Return the [X, Y] coordinate for the center point of the cell that contains the specified text.  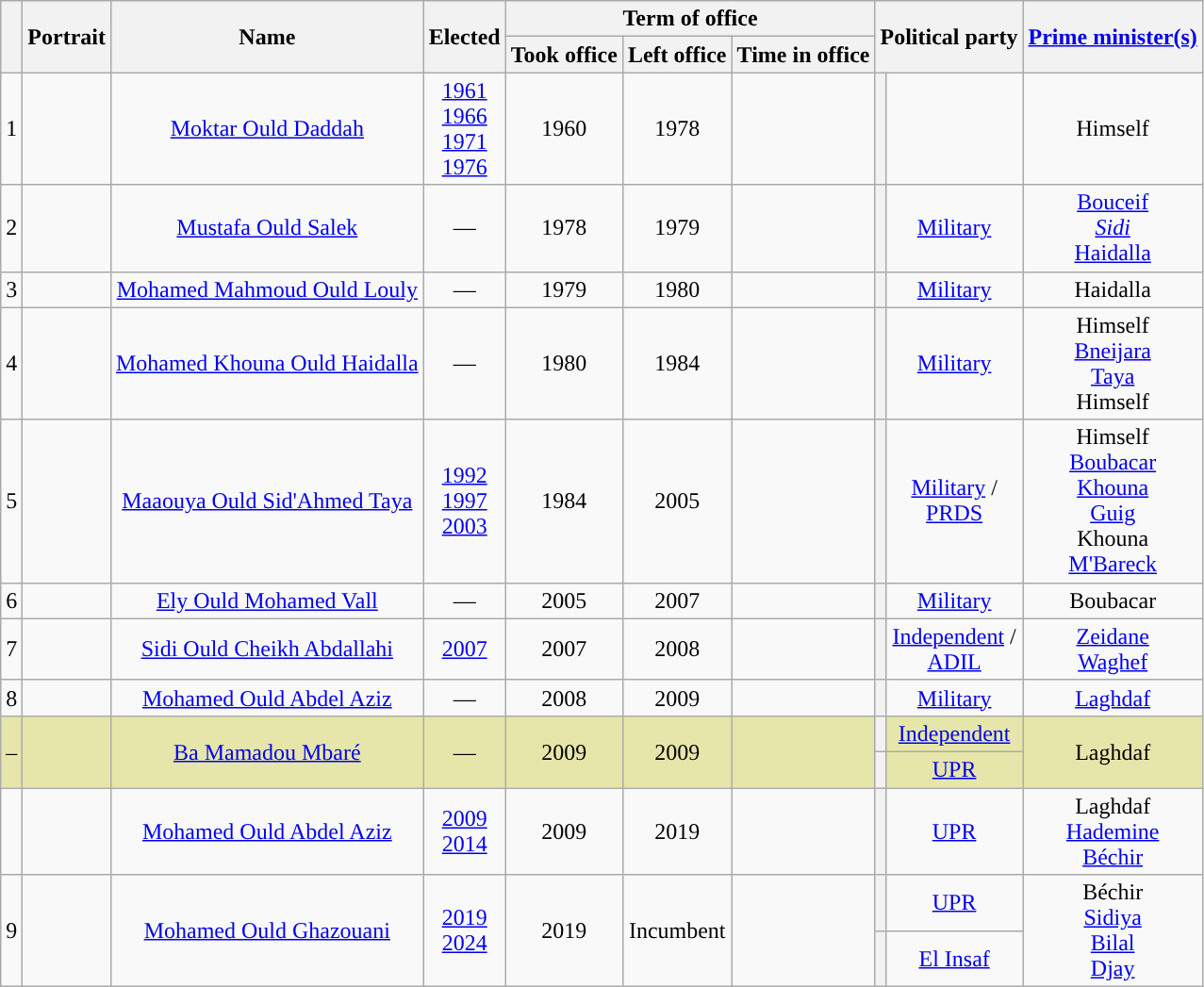
Independent [954, 733]
Ba Mamadou Mbaré [267, 751]
Incumbent [677, 931]
Independent / ADIL [954, 649]
Elected [464, 37]
Political party [948, 37]
– [11, 751]
HimselfBoubacarKhounaGuigKhounaM'Bareck [1113, 502]
Ely Ould Mohamed Vall [267, 600]
1960 [564, 128]
Moktar Ould Daddah [267, 128]
20192024 [464, 931]
20092014 [464, 831]
Sidi Ould Cheikh Abdallahi [267, 649]
El Insaf [954, 959]
Took office [564, 55]
Prime minister(s) [1113, 37]
Left office [677, 55]
Haidalla [1113, 289]
8 [11, 698]
9 [11, 931]
Maaouya Ould Sid'Ahmed Taya [267, 502]
2 [11, 228]
4 [11, 364]
1961196619711976 [464, 128]
Name [267, 37]
1 [11, 128]
BouceifSidiHaidalla [1113, 228]
BéchirSidiyaBilalDjay [1113, 931]
HimselfBneijaraTayaHimself [1113, 364]
Mustafa Ould Salek [267, 228]
5 [11, 502]
Boubacar [1113, 600]
Mohamed Ould Ghazouani [267, 931]
Portrait [67, 37]
LaghdafHademineBéchir [1113, 831]
Mohamed Mahmoud Ould Louly [267, 289]
3 [11, 289]
ZeidaneWaghef [1113, 649]
Himself [1113, 128]
7 [11, 649]
Military / PRDS [954, 502]
Term of office [690, 19]
Time in office [803, 55]
199219972003 [464, 502]
6 [11, 600]
Mohamed Khouna Ould Haidalla [267, 364]
